Search for the cell housing the specified text and yield its (X, Y) center coordinate. 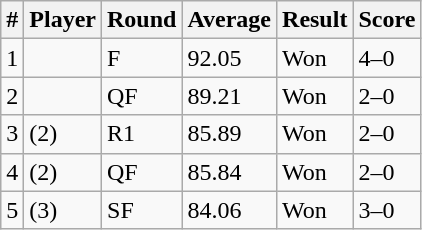
SF (142, 210)
Player (63, 20)
4 (12, 172)
3–0 (387, 210)
3 (12, 134)
F (142, 58)
2 (12, 96)
92.05 (230, 58)
Average (230, 20)
R1 (142, 134)
(3) (63, 210)
Result (315, 20)
85.89 (230, 134)
Round (142, 20)
89.21 (230, 96)
85.84 (230, 172)
1 (12, 58)
4–0 (387, 58)
5 (12, 210)
84.06 (230, 210)
# (12, 20)
Score (387, 20)
